Pinpoint the cell where the given text exists, returning its (x, y) midpoint coordinate. 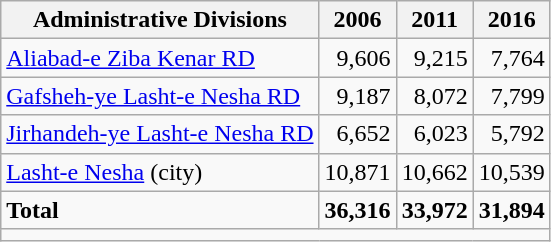
2016 (512, 20)
5,792 (512, 134)
Gafsheh-ye Lasht-e Nesha RD (160, 96)
8,072 (434, 96)
7,764 (512, 58)
9,215 (434, 58)
9,187 (358, 96)
Aliabad-e Ziba Kenar RD (160, 58)
6,023 (434, 134)
36,316 (358, 210)
2011 (434, 20)
31,894 (512, 210)
10,662 (434, 172)
Administrative Divisions (160, 20)
7,799 (512, 96)
2006 (358, 20)
10,871 (358, 172)
10,539 (512, 172)
9,606 (358, 58)
33,972 (434, 210)
Jirhandeh-ye Lasht-e Nesha RD (160, 134)
Total (160, 210)
6,652 (358, 134)
Lasht-e Nesha (city) (160, 172)
